Detect which cell encompasses the target text, then output its (x, y) center coordinate. 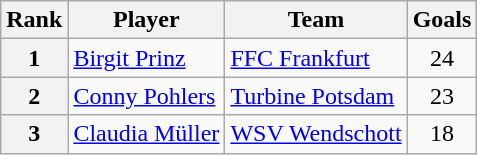
FFC Frankfurt (316, 58)
1 (34, 58)
Rank (34, 20)
WSV Wendschott (316, 134)
18 (442, 134)
Turbine Potsdam (316, 96)
Claudia Müller (146, 134)
Player (146, 20)
Team (316, 20)
24 (442, 58)
23 (442, 96)
3 (34, 134)
Birgit Prinz (146, 58)
Conny Pohlers (146, 96)
Goals (442, 20)
2 (34, 96)
